Provide the (X, Y) coordinate of the cell's center where the given text is located.  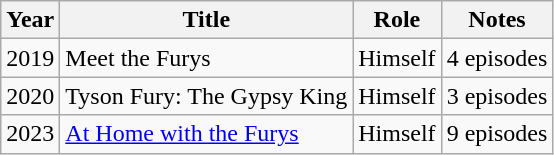
2019 (30, 58)
3 episodes (497, 96)
Notes (497, 20)
2020 (30, 96)
Year (30, 20)
2023 (30, 134)
Title (206, 20)
9 episodes (497, 134)
Tyson Fury: The Gypsy King (206, 96)
4 episodes (497, 58)
At Home with the Furys (206, 134)
Role (397, 20)
Meet the Furys (206, 58)
